Locate the cell with the specified text and output its (X, Y) center coordinate. 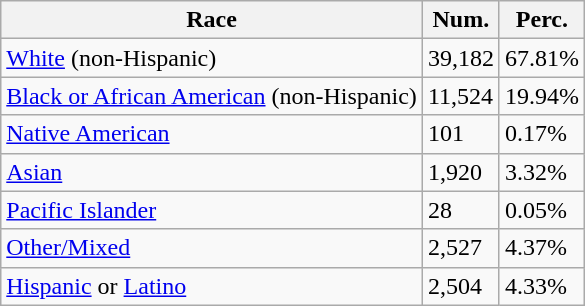
2,504 (460, 286)
2,527 (460, 248)
Other/Mixed (212, 248)
4.37% (542, 248)
11,524 (460, 96)
0.05% (542, 210)
67.81% (542, 58)
101 (460, 134)
19.94% (542, 96)
39,182 (460, 58)
White (non-Hispanic) (212, 58)
Native American (212, 134)
0.17% (542, 134)
Pacific Islander (212, 210)
Hispanic or Latino (212, 286)
4.33% (542, 286)
Num. (460, 20)
1,920 (460, 172)
Black or African American (non-Hispanic) (212, 96)
3.32% (542, 172)
Race (212, 20)
28 (460, 210)
Asian (212, 172)
Perc. (542, 20)
